Return the [X, Y] coordinate for the center point of the cell that contains the specified text.  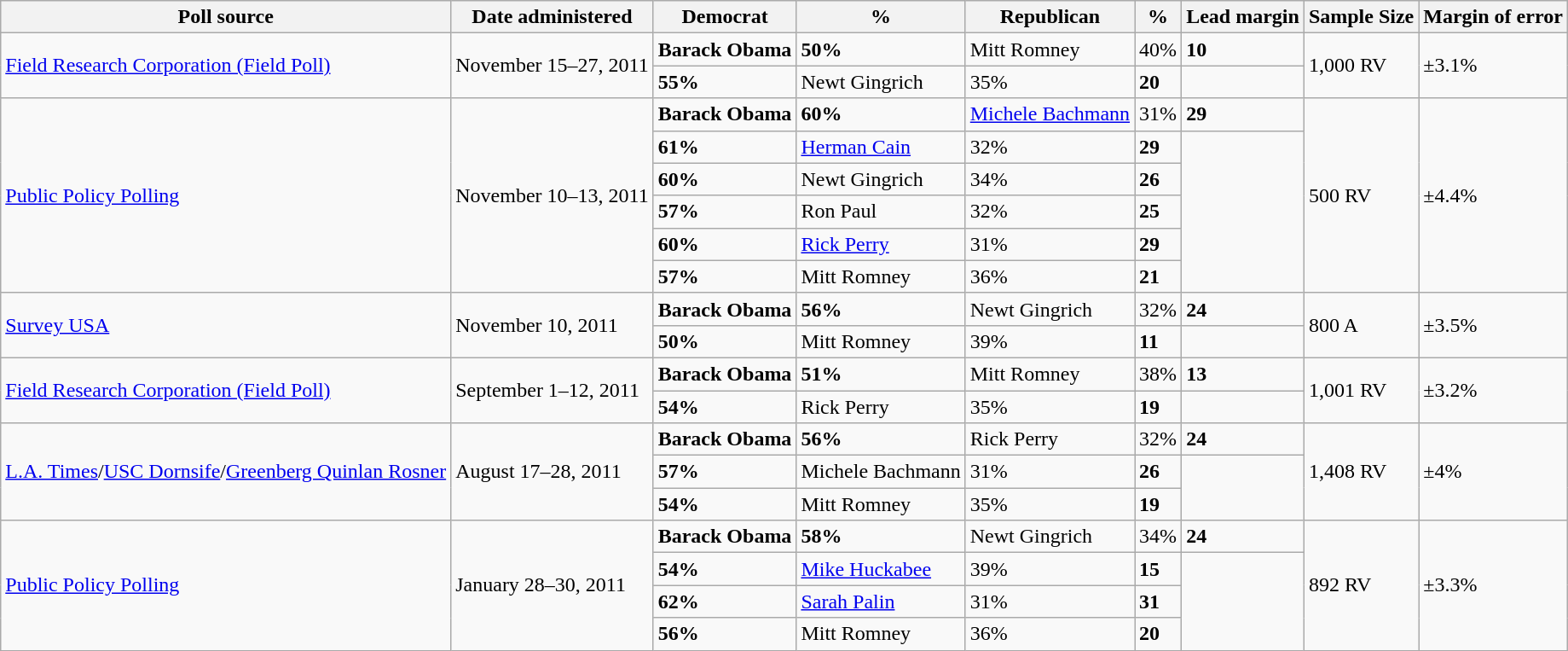
40% [1158, 49]
Sarah Palin [881, 602]
10 [1243, 49]
±4% [1494, 472]
11 [1158, 341]
Herman Cain [881, 147]
±3.3% [1494, 585]
13 [1243, 374]
1,408 RV [1361, 472]
25 [1158, 212]
January 28–30, 2011 [553, 585]
Democrat [725, 17]
1,000 RV [1361, 66]
August 17–28, 2011 [553, 472]
1,001 RV [1361, 390]
±4.4% [1494, 195]
21 [1158, 276]
500 RV [1361, 195]
L.A. Times/USC Dornsife/Greenberg Quinlan Rosner [226, 472]
Mike Huckabee [881, 569]
55% [725, 82]
November 15–27, 2011 [553, 66]
892 RV [1361, 585]
November 10, 2011 [553, 325]
Date administered [553, 17]
58% [881, 537]
Survey USA [226, 325]
Lead margin [1243, 17]
51% [881, 374]
±3.2% [1494, 390]
Sample Size [1361, 17]
62% [725, 602]
15 [1158, 569]
±3.5% [1494, 325]
Ron Paul [881, 212]
31 [1158, 602]
61% [725, 147]
±3.1% [1494, 66]
800 A [1361, 325]
Republican [1050, 17]
November 10–13, 2011 [553, 195]
38% [1158, 374]
September 1–12, 2011 [553, 390]
Poll source [226, 17]
Margin of error [1494, 17]
